Identify which cell holds the provided text, then report its [x, y] central coordinate. 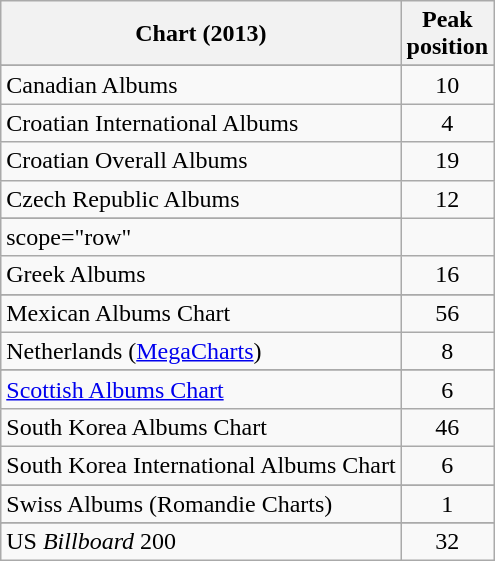
Croatian Overall Albums [201, 161]
Croatian International Albums [201, 123]
4 [447, 123]
Canadian Albums [201, 85]
10 [447, 85]
Chart (2013) [201, 34]
16 [447, 275]
12 [447, 199]
46 [447, 427]
South Korea International Albums Chart [201, 465]
Czech Republic Albums [201, 199]
Peakposition [447, 34]
Greek Albums [201, 275]
1 [447, 503]
8 [447, 351]
Swiss Albums (Romandie Charts) [201, 503]
Mexican Albums Chart [201, 313]
56 [447, 313]
scope="row" [201, 237]
US Billboard 200 [201, 542]
32 [447, 542]
South Korea Albums Chart [201, 427]
19 [447, 161]
Scottish Albums Chart [201, 389]
Netherlands (MegaCharts) [201, 351]
